Scan for the cell matching the given text and deliver its (X, Y) coordinate at center. 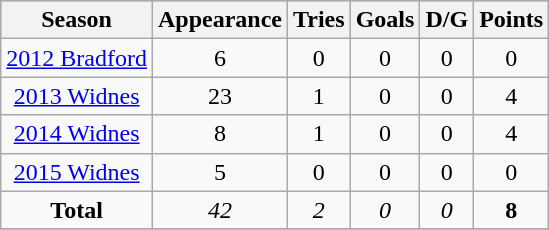
Goals (385, 20)
Appearance (220, 20)
Points (512, 20)
42 (220, 210)
Season (77, 20)
2014 Widnes (77, 134)
23 (220, 96)
2013 Widnes (77, 96)
2 (320, 210)
Tries (320, 20)
Total (77, 210)
2012 Bradford (77, 58)
5 (220, 172)
D/G (447, 20)
6 (220, 58)
2015 Widnes (77, 172)
